Output the [X, Y] coordinate of the center of the cell containing the given text.  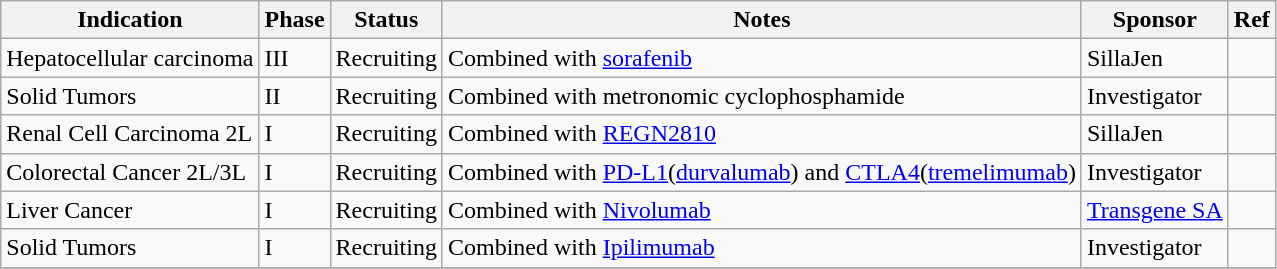
Combined with metronomic cyclophosphamide [762, 96]
Combined with PD-L1(durvalumab) and CTLA4(tremelimumab) [762, 172]
Notes [762, 20]
Colorectal Cancer 2L/3L [130, 172]
Phase [294, 20]
Liver Cancer [130, 210]
Status [386, 20]
Combined with sorafenib [762, 58]
Combined with REGN2810 [762, 134]
Ref [1252, 20]
Sponsor [1154, 20]
Indication [130, 20]
III [294, 58]
Transgene SA [1154, 210]
Hepatocellular carcinoma [130, 58]
Combined with Ipilimumab [762, 248]
Combined with Nivolumab [762, 210]
Renal Cell Carcinoma 2L [130, 134]
II [294, 96]
